For the text-containing cell, return its midpoint in [X, Y] coordinate format. 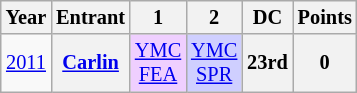
Carlin [90, 63]
2011 [26, 63]
DC [267, 17]
0 [325, 63]
YMCSPR [214, 63]
1 [158, 17]
23rd [267, 63]
Entrant [90, 17]
2 [214, 17]
YMCFEA [158, 63]
Year [26, 17]
Points [325, 17]
